Find where the given text appears and provide that cell's center as (x, y) coordinate. 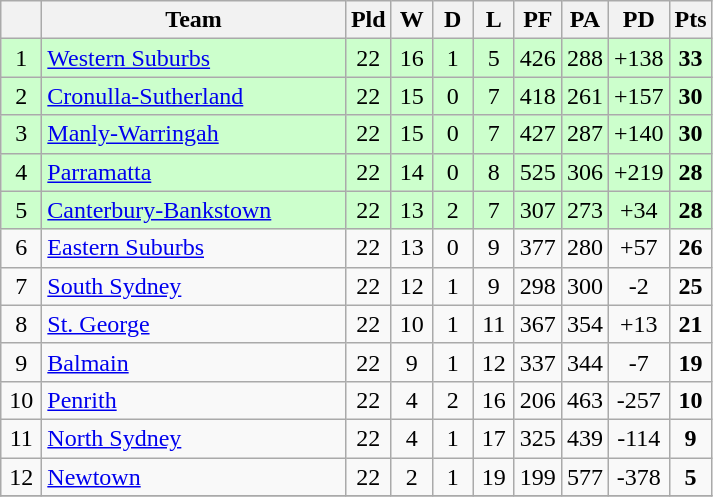
South Sydney (194, 286)
North Sydney (194, 438)
337 (538, 362)
PF (538, 20)
St. George (194, 324)
287 (584, 134)
Canterbury-Bankstown (194, 210)
367 (538, 324)
Manly-Warringah (194, 134)
Balmain (194, 362)
577 (584, 477)
280 (584, 248)
14 (412, 172)
+157 (638, 96)
+34 (638, 210)
D (452, 20)
Pld (368, 20)
Cronulla-Sutherland (194, 96)
354 (584, 324)
-378 (638, 477)
25 (690, 286)
307 (538, 210)
261 (584, 96)
Eastern Suburbs (194, 248)
273 (584, 210)
PD (638, 20)
+57 (638, 248)
+140 (638, 134)
-2 (638, 286)
377 (538, 248)
427 (538, 134)
26 (690, 248)
PA (584, 20)
298 (538, 286)
206 (538, 400)
306 (584, 172)
3 (22, 134)
+138 (638, 58)
Newtown (194, 477)
Penrith (194, 400)
525 (538, 172)
-114 (638, 438)
33 (690, 58)
Team (194, 20)
W (412, 20)
+219 (638, 172)
418 (538, 96)
300 (584, 286)
Western Suburbs (194, 58)
426 (538, 58)
L (494, 20)
Pts (690, 20)
Parramatta (194, 172)
288 (584, 58)
6 (22, 248)
-257 (638, 400)
344 (584, 362)
-7 (638, 362)
325 (538, 438)
439 (584, 438)
463 (584, 400)
+13 (638, 324)
17 (494, 438)
21 (690, 324)
199 (538, 477)
